Identify which cell holds the provided text, then report its [x, y] central coordinate. 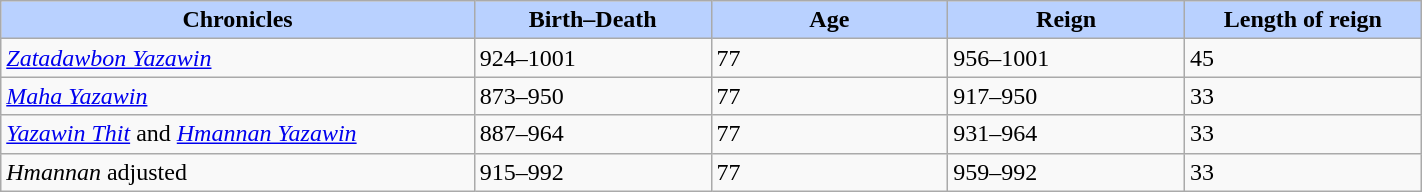
956–1001 [1066, 58]
Reign [1066, 20]
Hmannan adjusted [238, 172]
873–950 [592, 96]
Chronicles [238, 20]
887–964 [592, 134]
915–992 [592, 172]
Length of reign [1302, 20]
45 [1302, 58]
Yazawin Thit and Hmannan Yazawin [238, 134]
917–950 [1066, 96]
Birth–Death [592, 20]
Age [830, 20]
959–992 [1066, 172]
Zatadawbon Yazawin [238, 58]
Maha Yazawin [238, 96]
924–1001 [592, 58]
931–964 [1066, 134]
